For the text-containing cell, return its midpoint in (x, y) coordinate format. 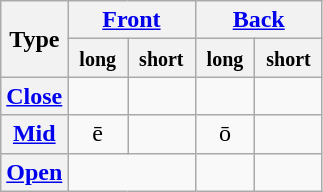
ō (225, 134)
Open (34, 172)
Close (34, 96)
ē (98, 134)
Back (258, 20)
Mid (34, 134)
Front (132, 20)
Type (34, 39)
